For the text-containing cell, return its midpoint in [X, Y] coordinate format. 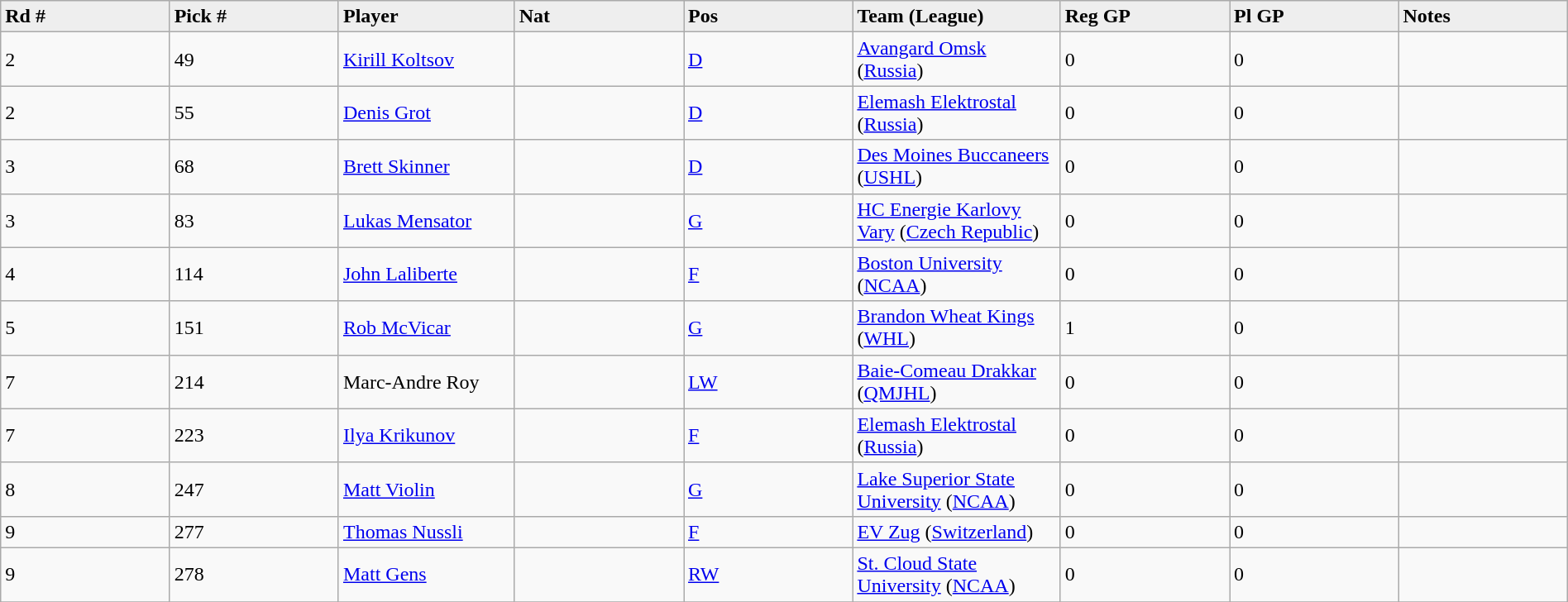
Brandon Wheat Kings (WHL) [956, 327]
Denis Grot [427, 112]
Thomas Nussli [427, 532]
John Laliberte [427, 275]
Pos [767, 17]
68 [254, 167]
114 [254, 275]
Baie-Comeau Drakkar (QMJHL) [956, 382]
Rob McVicar [427, 327]
Nat [599, 17]
LW [767, 382]
83 [254, 220]
Brett Skinner [427, 167]
Pick # [254, 17]
Matt Violin [427, 490]
Matt Gens [427, 574]
RW [767, 574]
HC Energie Karlovy Vary (Czech Republic) [956, 220]
Notes [1483, 17]
5 [85, 327]
Avangard Omsk (Russia) [956, 60]
8 [85, 490]
223 [254, 435]
151 [254, 327]
EV Zug (Switzerland) [956, 532]
Player [427, 17]
Kirill Koltsov [427, 60]
Team (League) [956, 17]
214 [254, 382]
Lake Superior State University (NCAA) [956, 490]
Reg GP [1145, 17]
1 [1145, 327]
Boston University (NCAA) [956, 275]
4 [85, 275]
Pl GP [1314, 17]
49 [254, 60]
55 [254, 112]
277 [254, 532]
247 [254, 490]
St. Cloud State University (NCAA) [956, 574]
Des Moines Buccaneers (USHL) [956, 167]
278 [254, 574]
Rd # [85, 17]
Lukas Mensator [427, 220]
Marc-Andre Roy [427, 382]
Ilya Krikunov [427, 435]
